Scan for the cell matching the given text and deliver its (x, y) coordinate at center. 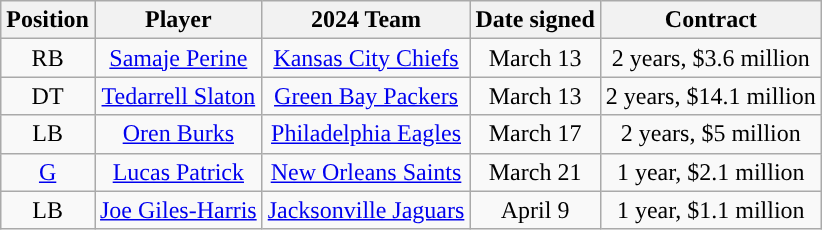
2024 Team (366, 20)
New Orleans Saints (366, 172)
March 21 (535, 172)
Samaje Perine (178, 58)
1 year, $2.1 million (710, 172)
G (48, 172)
Oren Burks (178, 134)
Jacksonville Jaguars (366, 210)
April 9 (535, 210)
Player (178, 20)
March 17 (535, 134)
Kansas City Chiefs (366, 58)
Philadelphia Eagles (366, 134)
Date signed (535, 20)
Tedarrell Slaton (178, 96)
Position (48, 20)
Joe Giles-Harris (178, 210)
2 years, $3.6 million (710, 58)
2 years, $5 million (710, 134)
Contract (710, 20)
2 years, $14.1 million (710, 96)
Green Bay Packers (366, 96)
DT (48, 96)
RB (48, 58)
1 year, $1.1 million (710, 210)
Lucas Patrick (178, 172)
